Provide the [x, y] coordinate of the cell's center where the given text is located.  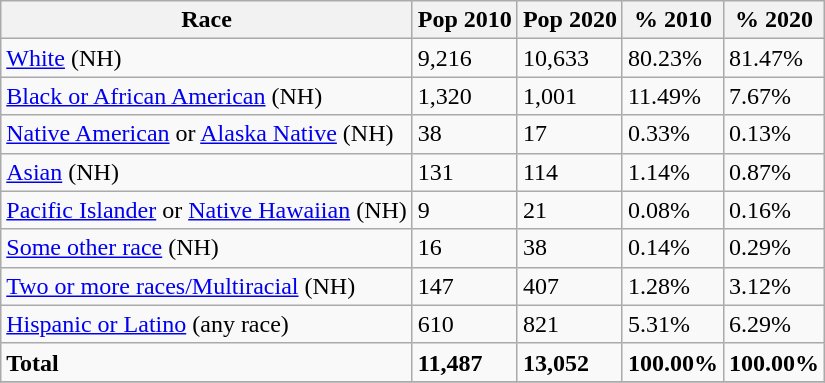
Native American or Alaska Native (NH) [207, 134]
131 [464, 172]
407 [570, 286]
17 [570, 134]
Asian (NH) [207, 172]
1.28% [672, 286]
1.14% [672, 172]
3.12% [774, 286]
White (NH) [207, 58]
7.67% [774, 96]
0.33% [672, 134]
% 2020 [774, 20]
1,320 [464, 96]
9 [464, 210]
5.31% [672, 324]
11,487 [464, 362]
80.23% [672, 58]
0.08% [672, 210]
0.29% [774, 248]
Pop 2020 [570, 20]
16 [464, 248]
Race [207, 20]
10,633 [570, 58]
Total [207, 362]
114 [570, 172]
21 [570, 210]
610 [464, 324]
11.49% [672, 96]
0.16% [774, 210]
Black or African American (NH) [207, 96]
0.87% [774, 172]
Some other race (NH) [207, 248]
0.13% [774, 134]
Pop 2010 [464, 20]
147 [464, 286]
Hispanic or Latino (any race) [207, 324]
0.14% [672, 248]
% 2010 [672, 20]
1,001 [570, 96]
81.47% [774, 58]
6.29% [774, 324]
821 [570, 324]
9,216 [464, 58]
13,052 [570, 362]
Two or more races/Multiracial (NH) [207, 286]
Pacific Islander or Native Hawaiian (NH) [207, 210]
